Return the (x, y) coordinate for the center point of the cell that contains the specified text.  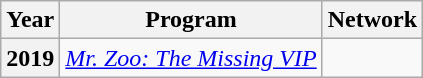
Year (30, 20)
Mr. Zoo: The Missing VIP (191, 58)
Network (372, 20)
2019 (30, 58)
Program (191, 20)
